Identify which cell holds the provided text, then report its (X, Y) central coordinate. 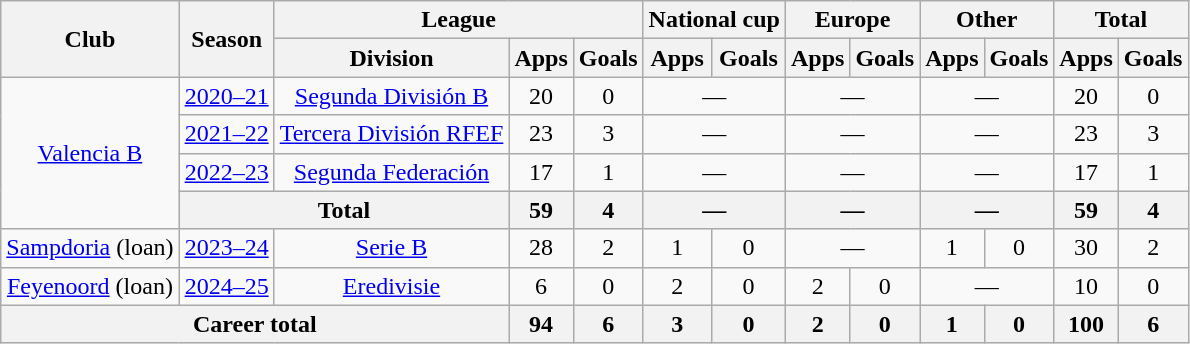
2024–25 (226, 286)
Segunda Federación (392, 172)
League (458, 20)
Other (987, 20)
Serie B (392, 248)
100 (1086, 324)
30 (1086, 248)
Sampdoria (loan) (90, 248)
Valencia B (90, 153)
Feyenoord (loan) (90, 286)
2021–22 (226, 134)
Eredivisie (392, 286)
Tercera División RFEF (392, 134)
Division (392, 58)
94 (541, 324)
National cup (714, 20)
2023–24 (226, 248)
28 (541, 248)
2022–23 (226, 172)
2020–21 (226, 96)
Career total (255, 324)
Season (226, 39)
Europe (852, 20)
Club (90, 39)
Segunda División B (392, 96)
10 (1086, 286)
